Pinpoint the cell where the given text exists, returning its (X, Y) midpoint coordinate. 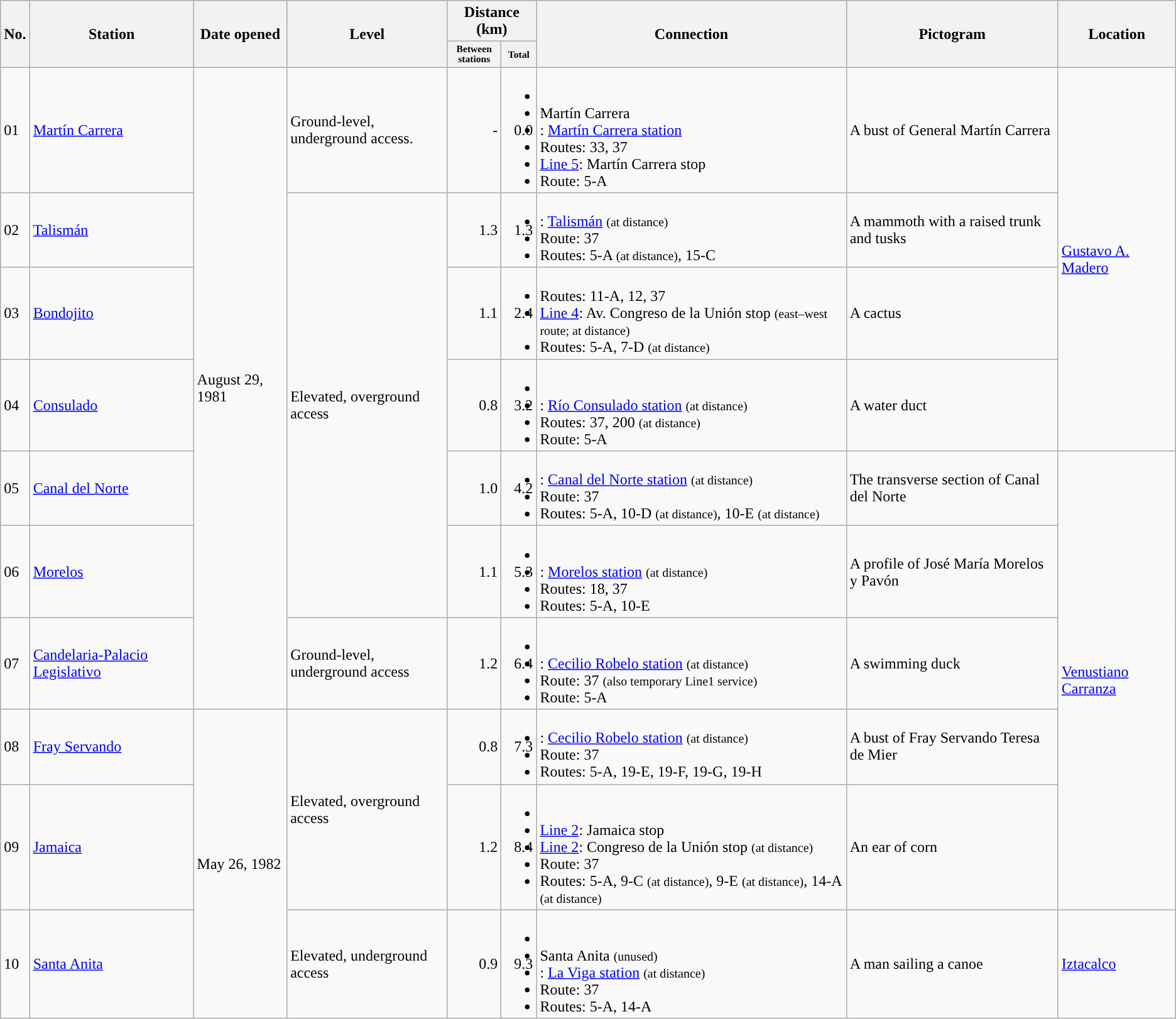
: Río Consulado station (at distance) Routes: 37, 200 (at distance) Route: 5-A (691, 405)
A bust of Fray Servando Teresa de Mier (952, 746)
06 (15, 572)
07 (15, 663)
Bondojito (112, 313)
: Cecilio Robelo station (at distance) Route: 37 (also temporary Line1 service) Route: 5-A (691, 663)
Consulado (112, 405)
August 29, 1981 (240, 388)
: Cecilio Robelo station (at distance) Route: 37 Routes: 5-A, 19-E, 19-F, 19-G, 19-H (691, 746)
: Talismán (at distance) Route: 37 Routes: 5-A (at distance), 15-C (691, 230)
No. (15, 34)
03 (15, 313)
09 (15, 847)
Ground-level, underground access. (367, 130)
Santa Anita (unused) : La Viga station (at distance) Route: 37 Routes: 5-A, 14-A (691, 964)
10 (15, 964)
- (474, 130)
May 26, 1982 (240, 864)
2.4 (519, 313)
An ear of corn (952, 847)
Betweenstations (474, 54)
A bust of General Martín Carrera (952, 130)
6.4 (519, 663)
Canal del Norte (112, 489)
Martín Carrera (112, 130)
Routes: 11-A, 12, 37 Line 4: Av. Congreso de la Unión stop (east–west route; at distance) Routes: 5-A, 7-D (at distance) (691, 313)
A swimming duck (952, 663)
8.4 (519, 847)
05 (15, 489)
Level (367, 34)
4.2 (519, 489)
9.3 (519, 964)
0.0 (519, 130)
Location (1117, 34)
Elevated, underground access (367, 964)
04 (15, 405)
Station (112, 34)
Iztacalco (1117, 964)
A man sailing a canoe (952, 964)
Jamaica (112, 847)
A profile of José María Morelos y Pavón (952, 572)
02 (15, 230)
Gustavo A. Madero (1117, 259)
Martín Carrera : Martín Carrera station Routes: 33, 37 Line 5: Martín Carrera stop Route: 5-A (691, 130)
A mammoth with a raised trunk and tusks (952, 230)
: Morelos station (at distance) Routes: 18, 37 Routes: 5-A, 10-E (691, 572)
Candelaria-Palacio Legislativo (112, 663)
Date opened (240, 34)
01 (15, 130)
Fray Servando (112, 746)
Total (519, 54)
Venustiano Carranza (1117, 680)
Line 2: Jamaica stop Line 2: Congreso de la Unión stop (at distance) Route: 37 Routes: 5-A, 9-C (at distance), 9-E (at distance), 14-A (at distance) (691, 847)
Distance (km) (492, 21)
Ground-level, underground access (367, 663)
Santa Anita (112, 964)
Talismán (112, 230)
: Canal del Norte station (at distance) Route: 37 Routes: 5-A, 10-D (at distance), 10-E (at distance) (691, 489)
A cactus (952, 313)
The transverse section of Canal del Norte (952, 489)
Connection (691, 34)
7.3 (519, 746)
Morelos (112, 572)
0.9 (474, 964)
1.0 (474, 489)
3.2 (519, 405)
08 (15, 746)
5.3 (519, 572)
A water duct (952, 405)
Pictogram (952, 34)
